Determine the (x, y) coordinate at the center of the cell enclosing the given text.  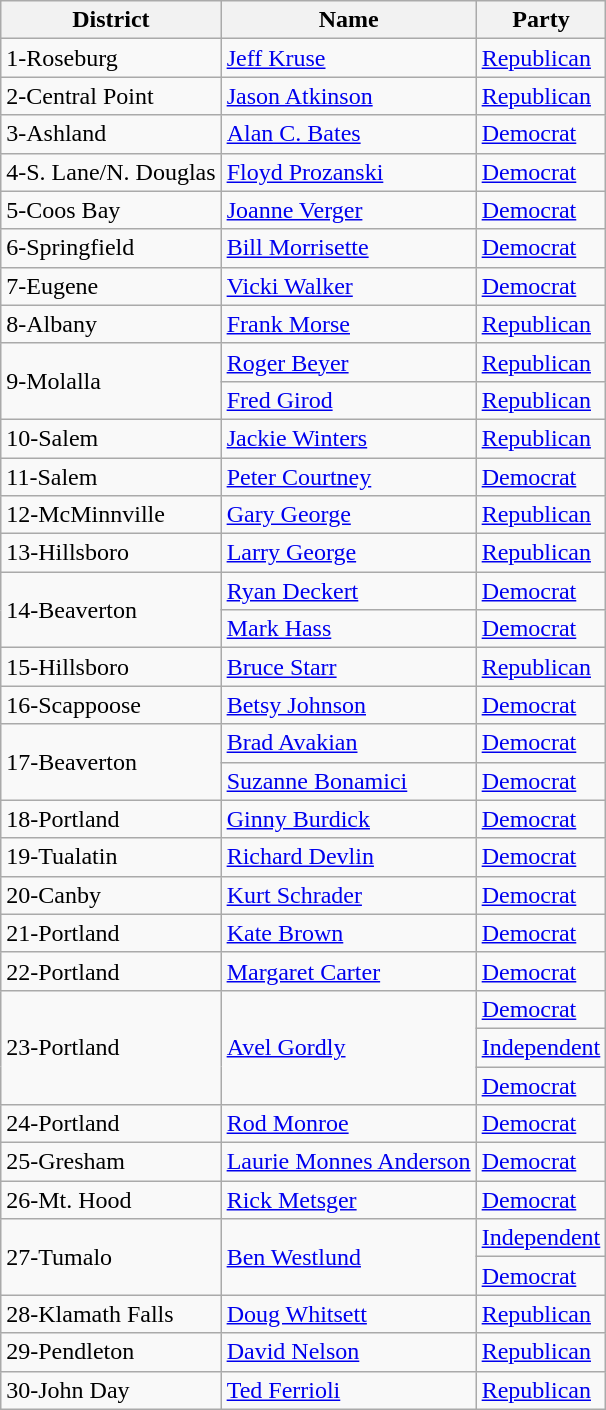
Vicki Walker (348, 286)
Jeff Kruse (348, 58)
29-Pendleton (111, 1352)
Alan C. Bates (348, 134)
18-Portland (111, 819)
David Nelson (348, 1352)
9-Molalla (111, 381)
Floyd Prozanski (348, 172)
28-Klamath Falls (111, 1314)
Larry George (348, 553)
12-McMinnville (111, 515)
19-Tualatin (111, 857)
Jason Atkinson (348, 96)
21-Portland (111, 933)
Mark Hass (348, 629)
Ben Westlund (348, 1257)
7-Eugene (111, 286)
16-Scappoose (111, 705)
Ginny Burdick (348, 819)
30-John Day (111, 1390)
3-Ashland (111, 134)
Kurt Schrader (348, 895)
Ted Ferrioli (348, 1390)
Doug Whitsett (348, 1314)
Kate Brown (348, 933)
Margaret Carter (348, 971)
22-Portland (111, 971)
Laurie Monnes Anderson (348, 1162)
25-Gresham (111, 1162)
15-Hillsboro (111, 667)
Brad Avakian (348, 743)
Richard Devlin (348, 857)
6-Springfield (111, 248)
13-Hillsboro (111, 553)
8-Albany (111, 324)
Suzanne Bonamici (348, 781)
11-Salem (111, 477)
Rick Metsger (348, 1200)
Avel Gordly (348, 1047)
26-Mt. Hood (111, 1200)
Joanne Verger (348, 210)
Peter Courtney (348, 477)
24-Portland (111, 1124)
Bill Morrisette (348, 248)
14-Beaverton (111, 610)
Roger Beyer (348, 362)
Gary George (348, 515)
Name (348, 20)
20-Canby (111, 895)
5-Coos Bay (111, 210)
27-Tumalo (111, 1257)
2-Central Point (111, 96)
Ryan Deckert (348, 591)
Betsy Johnson (348, 705)
23-Portland (111, 1047)
Fred Girod (348, 400)
Party (541, 20)
District (111, 20)
Jackie Winters (348, 438)
4-S. Lane/N. Douglas (111, 172)
1-Roseburg (111, 58)
10-Salem (111, 438)
Bruce Starr (348, 667)
17-Beaverton (111, 762)
Rod Monroe (348, 1124)
Frank Morse (348, 324)
